Pinpoint the cell where the given text exists, returning its (x, y) midpoint coordinate. 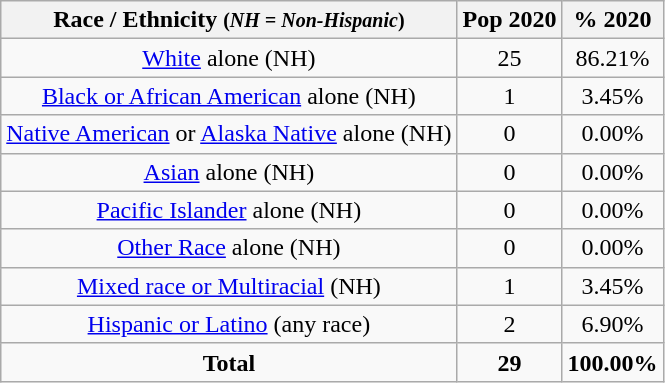
100.00% (612, 362)
2 (510, 324)
Black or African American alone (NH) (229, 96)
25 (510, 58)
Race / Ethnicity (NH = Non-Hispanic) (229, 20)
% 2020 (612, 20)
Asian alone (NH) (229, 172)
Mixed race or Multiracial (NH) (229, 286)
Pacific Islander alone (NH) (229, 210)
Hispanic or Latino (any race) (229, 324)
Total (229, 362)
86.21% (612, 58)
Pop 2020 (510, 20)
Other Race alone (NH) (229, 248)
29 (510, 362)
6.90% (612, 324)
Native American or Alaska Native alone (NH) (229, 134)
White alone (NH) (229, 58)
